Search for the cell housing the specified text and yield its (x, y) center coordinate. 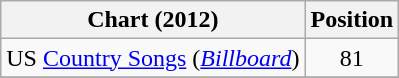
US Country Songs (Billboard) (153, 58)
Chart (2012) (153, 20)
81 (352, 58)
Position (352, 20)
